Return the (x, y) coordinate for the center point of the cell that contains the specified text.  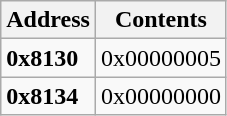
0x00000005 (160, 58)
0x8134 (48, 96)
Address (48, 20)
0x00000000 (160, 96)
Contents (160, 20)
0x8130 (48, 58)
